Detect which cell encompasses the target text, then output its (x, y) center coordinate. 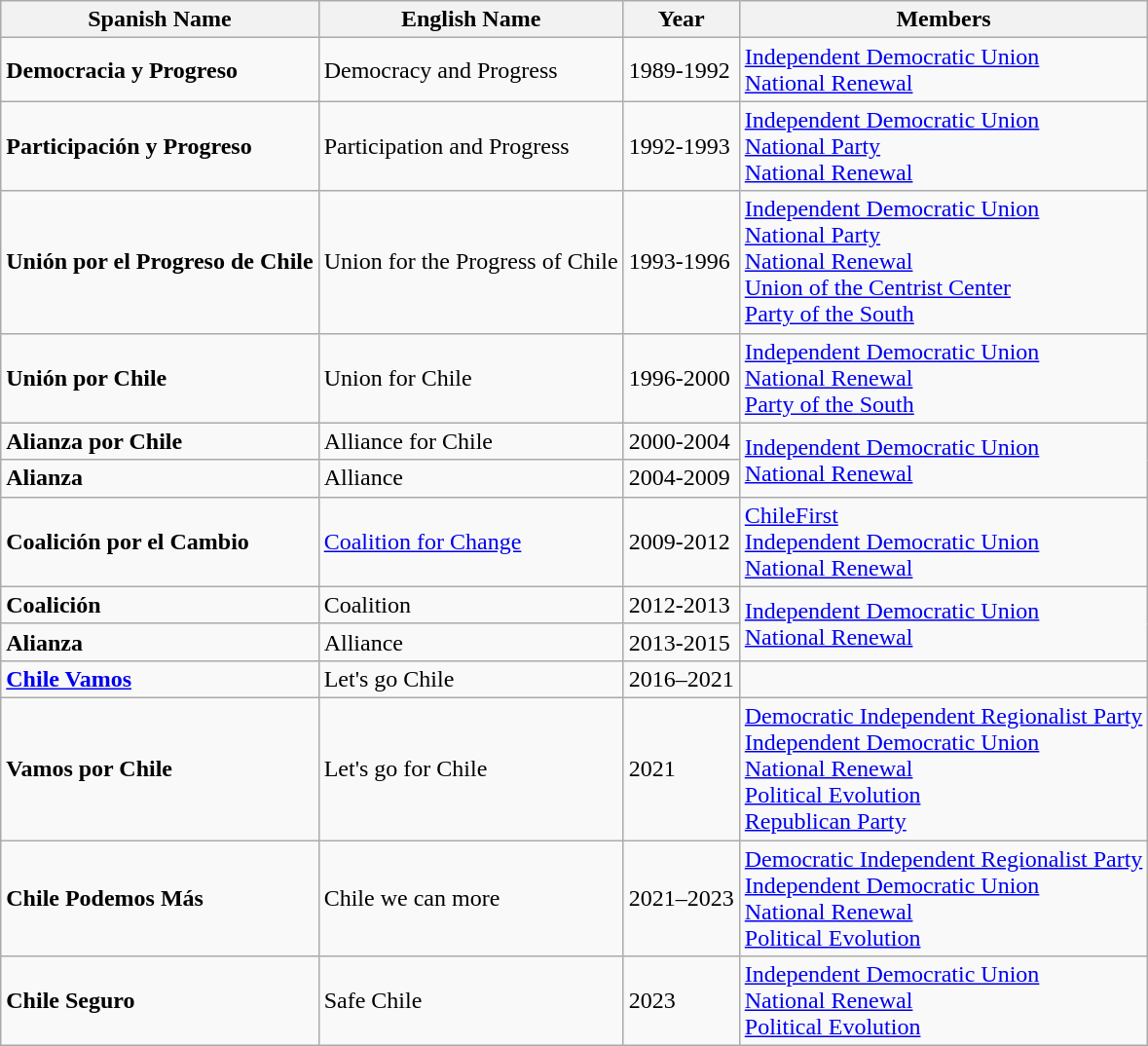
Democracia y Progreso (160, 70)
2013-2015 (682, 642)
Independent Democratic UnionNational PartyNational RenewalUnion of the Centrist CenterParty of the South (944, 262)
1992-1993 (682, 146)
2009-2012 (682, 542)
Independent Democratic UnionNational RenewalParty of the South (944, 378)
Unión por Chile (160, 378)
Unión por el Progreso de Chile (160, 262)
2021–2023 (682, 898)
Chile we can more (471, 898)
Democracy and Progress (471, 70)
Democratic Independent Regionalist PartyIndependent Democratic UnionNational RenewalPolitical Evolution (944, 898)
2004-2009 (682, 478)
Chile Vamos (160, 679)
2021 (682, 768)
Democratic Independent Regionalist PartyIndependent Democratic UnionNational RenewalPolitical EvolutionRepublican Party (944, 768)
Coalición por el Cambio (160, 542)
Participación y Progreso (160, 146)
Members (944, 19)
2023 (682, 1001)
Alianza por Chile (160, 441)
Union for the Progress of Chile (471, 262)
1993-1996 (682, 262)
2000-2004 (682, 441)
English Name (471, 19)
Coalición (160, 605)
2016–2021 (682, 679)
1989-1992 (682, 70)
Participation and Progress (471, 146)
Vamos por Chile (160, 768)
2012-2013 (682, 605)
Year (682, 19)
Coalition (471, 605)
Chile Seguro (160, 1001)
Safe Chile (471, 1001)
Spanish Name (160, 19)
Let's go Chile (471, 679)
1996-2000 (682, 378)
ChileFirstIndependent Democratic UnionNational Renewal (944, 542)
Union for Chile (471, 378)
Independent Democratic UnionNational RenewalPolitical Evolution (944, 1001)
Coalition for Change (471, 542)
Alliance for Chile (471, 441)
Let's go for Chile (471, 768)
Chile Podemos Más (160, 898)
Independent Democratic UnionNational PartyNational Renewal (944, 146)
